Find where the given text appears and provide that cell's center as [x, y] coordinate. 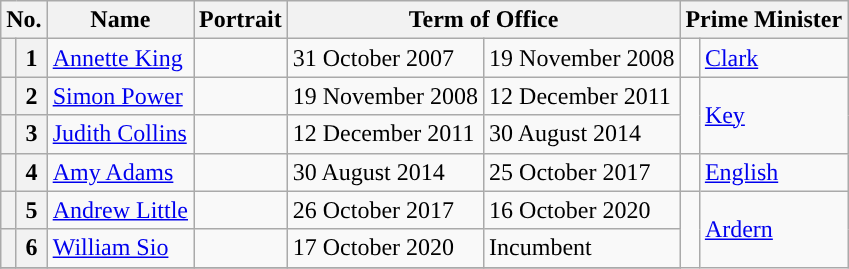
Annette King [120, 58]
1 [32, 58]
3 [32, 134]
No. [24, 20]
Clark [773, 58]
English [773, 172]
Andrew Little [120, 210]
Incumbent [582, 248]
16 October 2020 [582, 210]
Prime Minister [764, 20]
Ardern [773, 229]
Portrait [241, 20]
6 [32, 248]
Judith Collins [120, 134]
Term of Office [484, 20]
Simon Power [120, 96]
31 October 2007 [385, 58]
25 October 2017 [582, 172]
Name [120, 20]
17 October 2020 [385, 248]
Amy Adams [120, 172]
2 [32, 96]
26 October 2017 [385, 210]
Key [773, 115]
5 [32, 210]
4 [32, 172]
William Sio [120, 248]
